Identify which cell holds the provided text, then report its (X, Y) central coordinate. 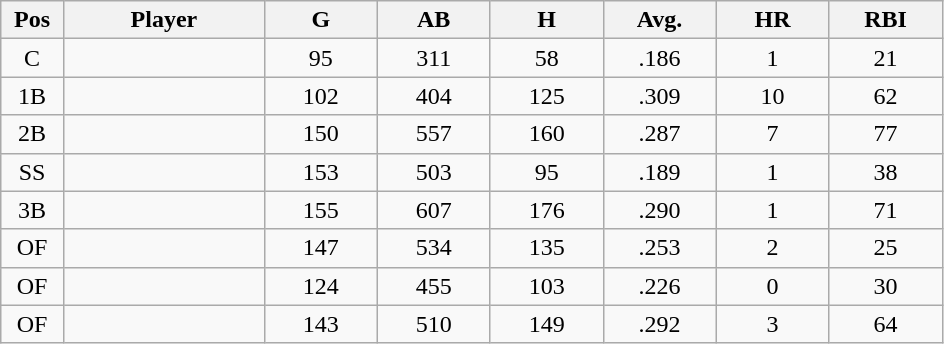
.309 (660, 96)
149 (546, 324)
3 (772, 324)
2 (772, 248)
71 (886, 210)
HR (772, 20)
AB (434, 20)
.226 (660, 286)
147 (320, 248)
SS (32, 172)
102 (320, 96)
150 (320, 134)
404 (434, 96)
176 (546, 210)
7 (772, 134)
64 (886, 324)
103 (546, 286)
.189 (660, 172)
160 (546, 134)
155 (320, 210)
607 (434, 210)
21 (886, 58)
62 (886, 96)
10 (772, 96)
C (32, 58)
.292 (660, 324)
534 (434, 248)
G (320, 20)
.290 (660, 210)
30 (886, 286)
H (546, 20)
1B (32, 96)
3B (32, 210)
38 (886, 172)
Avg. (660, 20)
510 (434, 324)
143 (320, 324)
153 (320, 172)
311 (434, 58)
77 (886, 134)
Pos (32, 20)
25 (886, 248)
RBI (886, 20)
2B (32, 134)
Player (164, 20)
124 (320, 286)
557 (434, 134)
455 (434, 286)
0 (772, 286)
503 (434, 172)
.253 (660, 248)
.186 (660, 58)
135 (546, 248)
125 (546, 96)
58 (546, 58)
.287 (660, 134)
